Detect which cell encompasses the target text, then output its [X, Y] center coordinate. 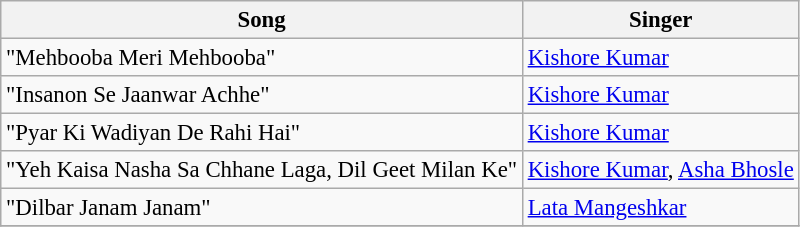
"Insanon Se Jaanwar Achhe" [262, 95]
Lata Mangeshkar [660, 208]
"Yeh Kaisa Nasha Sa Chhane Laga, Dil Geet Milan Ke" [262, 170]
"Mehbooba Meri Mehbooba" [262, 58]
Song [262, 20]
Kishore Kumar, Asha Bhosle [660, 170]
Singer [660, 20]
"Dilbar Janam Janam" [262, 208]
"Pyar Ki Wadiyan De Rahi Hai" [262, 133]
